Scan for the cell matching the given text and deliver its [x, y] coordinate at center. 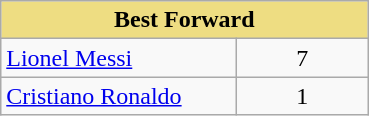
7 [302, 58]
Lionel Messi [119, 58]
Cristiano Ronaldo [119, 96]
Best Forward [184, 20]
1 [302, 96]
